Scan for the cell matching the given text and deliver its (x, y) coordinate at center. 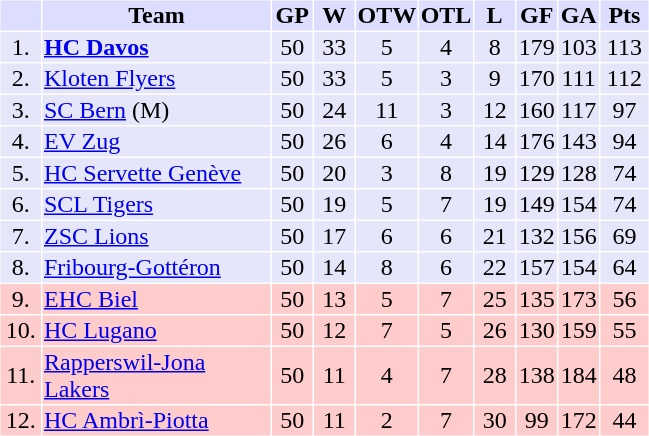
2. (20, 79)
11. (20, 376)
112 (624, 79)
160 (536, 110)
64 (624, 267)
Rapperswil-Jona Lakers (156, 376)
3. (20, 110)
GF (536, 15)
OTW (387, 15)
176 (536, 141)
103 (578, 47)
HC Ambrì-Piotta (156, 421)
21 (494, 236)
W (334, 15)
10. (20, 331)
EV Zug (156, 141)
129 (536, 173)
56 (624, 299)
9 (494, 79)
44 (624, 421)
28 (494, 376)
EHC Biel (156, 299)
2 (387, 421)
20 (334, 173)
69 (624, 236)
143 (578, 141)
9. (20, 299)
25 (494, 299)
L (494, 15)
SC Bern (M) (156, 110)
149 (536, 205)
7. (20, 236)
55 (624, 331)
24 (334, 110)
Pts (624, 15)
OTL (446, 15)
172 (578, 421)
12. (20, 421)
SCL Tigers (156, 205)
HC Servette Genève (156, 173)
132 (536, 236)
97 (624, 110)
HC Lugano (156, 331)
GP (292, 15)
17 (334, 236)
184 (578, 376)
HC Davos (156, 47)
111 (578, 79)
157 (536, 267)
GA (578, 15)
159 (578, 331)
Team (156, 15)
4. (20, 141)
48 (624, 376)
117 (578, 110)
30 (494, 421)
170 (536, 79)
130 (536, 331)
156 (578, 236)
Kloten Flyers (156, 79)
128 (578, 173)
Fribourg-Gottéron (156, 267)
94 (624, 141)
8. (20, 267)
1. (20, 47)
135 (536, 299)
173 (578, 299)
113 (624, 47)
6. (20, 205)
5. (20, 173)
138 (536, 376)
ZSC Lions (156, 236)
99 (536, 421)
179 (536, 47)
22 (494, 267)
13 (334, 299)
